Scan for the cell matching the given text and deliver its (X, Y) coordinate at center. 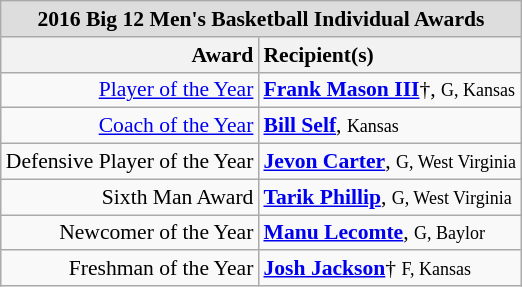
2016 Big 12 Men's Basketball Individual Awards (261, 19)
Bill Self, Kansas (390, 126)
Coach of the Year (130, 126)
Player of the Year (130, 90)
Defensive Player of the Year (130, 162)
Newcomer of the Year (130, 233)
Manu Lecomte, G, Baylor (390, 233)
Tarik Phillip, G, West Virginia (390, 197)
Frank Mason III†, G, Kansas (390, 90)
Josh Jackson† F, Kansas (390, 269)
Jevon Carter, G, West Virginia (390, 162)
Freshman of the Year (130, 269)
Sixth Man Award (130, 197)
Recipient(s) (390, 55)
Award (130, 55)
